Provide the [x, y] coordinate of the cell's center where the given text is located.  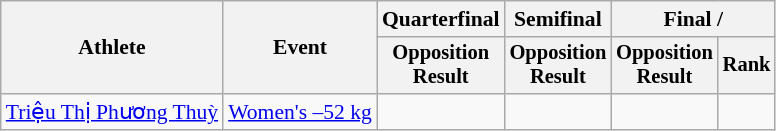
Final / [693, 19]
Triệu Thị Phương Thuỳ [112, 112]
Women's –52 kg [300, 112]
Rank [747, 66]
Semifinal [558, 19]
Athlete [112, 48]
Quarterfinal [441, 19]
Event [300, 48]
